Determine the [X, Y] coordinate at the center of the cell enclosing the given text.  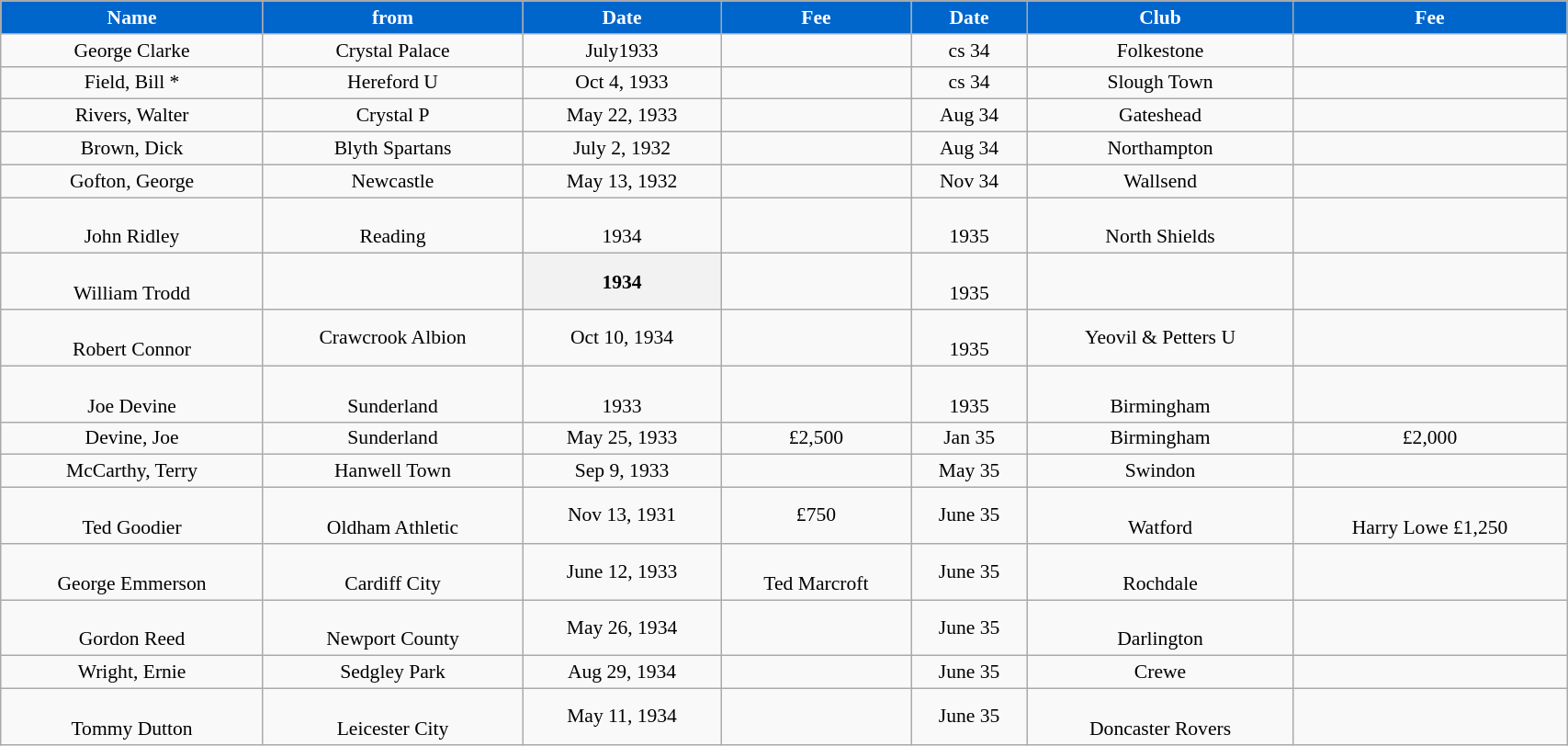
Gordon Reed [132, 628]
Leicester City [392, 717]
Oct 4, 1933 [623, 83]
Wright, Ernie [132, 673]
McCarthy, Terry [132, 471]
George Clarke [132, 51]
Darlington [1161, 628]
Crystal P [392, 116]
Rochdale [1161, 571]
William Trodd [132, 281]
1933 [623, 393]
Name [132, 17]
Gofton, George [132, 181]
Ted Goodier [132, 516]
Aug 29, 1934 [623, 673]
Newport County [392, 628]
Jan 35 [970, 438]
May 13, 1932 [623, 181]
Devine, Joe [132, 438]
Crystal Palace [392, 51]
Swindon [1161, 471]
May 25, 1933 [623, 438]
Reading [392, 226]
£750 [816, 516]
Crawcrook Albion [392, 338]
Oct 10, 1934 [623, 338]
June 12, 1933 [623, 571]
Crewe [1161, 673]
May 11, 1934 [623, 717]
Blyth Spartans [392, 149]
Joe Devine [132, 393]
Hanwell Town [392, 471]
Sep 9, 1933 [623, 471]
John Ridley [132, 226]
Rivers, Walter [132, 116]
Yeovil & Petters U [1161, 338]
May 26, 1934 [623, 628]
May 22, 1933 [623, 116]
May 35 [970, 471]
Newcastle [392, 181]
Brown, Dick [132, 149]
Northampton [1161, 149]
Robert Connor [132, 338]
Harry Lowe £1,250 [1429, 516]
Folkestone [1161, 51]
Club [1161, 17]
Ted Marcroft [816, 571]
Sedgley Park [392, 673]
Watford [1161, 516]
July 2, 1932 [623, 149]
North Shields [1161, 226]
Cardiff City [392, 571]
Hereford U [392, 83]
Nov 34 [970, 181]
Field, Bill * [132, 83]
Doncaster Rovers [1161, 717]
Wallsend [1161, 181]
George Emmerson [132, 571]
£2,500 [816, 438]
Gateshead [1161, 116]
£2,000 [1429, 438]
Tommy Dutton [132, 717]
Slough Town [1161, 83]
Oldham Athletic [392, 516]
Nov 13, 1931 [623, 516]
July1933 [623, 51]
from [392, 17]
